From the cell containing the given text, extract its center point as (X, Y) coordinate. 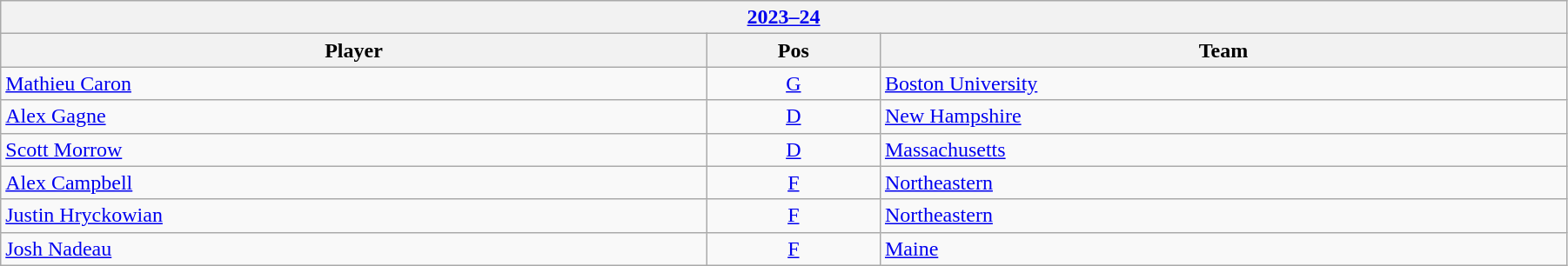
Justin Hryckowian (354, 216)
New Hampshire (1223, 116)
Pos (794, 50)
Player (354, 50)
Maine (1223, 249)
Alex Gagne (354, 116)
Massachusetts (1223, 150)
Team (1223, 50)
Josh Nadeau (354, 249)
Scott Morrow (354, 150)
Boston University (1223, 83)
Mathieu Caron (354, 83)
Alex Campbell (354, 183)
2023–24 (784, 17)
G (794, 83)
